Search for the cell housing the specified text and yield its (X, Y) center coordinate. 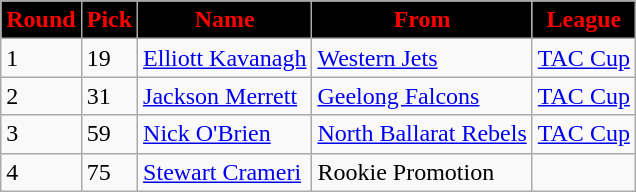
Geelong Falcons (422, 96)
3 (41, 134)
Western Jets (422, 58)
19 (109, 58)
Pick (109, 20)
2 (41, 96)
75 (109, 172)
Elliott Kavanagh (225, 58)
59 (109, 134)
Stewart Crameri (225, 172)
League (584, 20)
Jackson Merrett (225, 96)
From (422, 20)
4 (41, 172)
1 (41, 58)
Round (41, 20)
Nick O'Brien (225, 134)
North Ballarat Rebels (422, 134)
31 (109, 96)
Name (225, 20)
Rookie Promotion (422, 172)
